Return the (x, y) coordinate for the center point of the cell that contains the specified text.  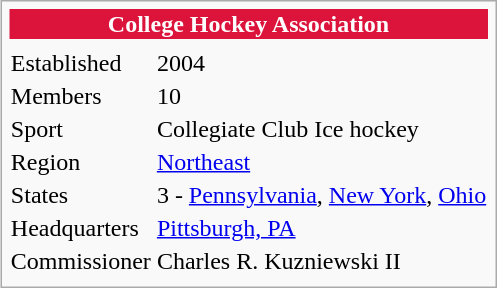
Pittsburgh, PA (321, 228)
Established (80, 63)
Members (80, 96)
Headquarters (80, 228)
3 - Pennsylvania, New York, Ohio (321, 195)
Region (80, 162)
Sport (80, 129)
College Hockey Association (248, 24)
Collegiate Club Ice hockey (321, 129)
Commissioner (80, 261)
2004 (321, 63)
Northeast (321, 162)
10 (321, 96)
Charles R. Kuzniewski II (321, 261)
States (80, 195)
